Return the [X, Y] coordinate for the center point of the cell that contains the specified text.  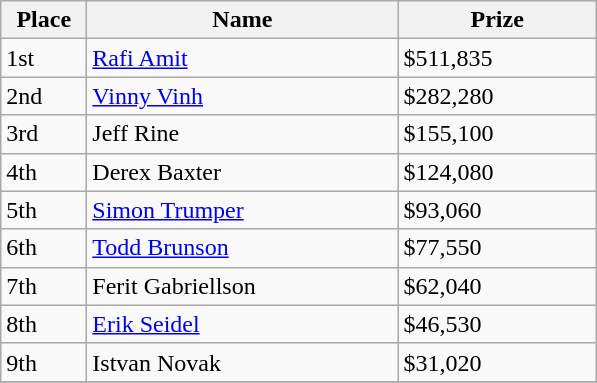
Istvan Novak [242, 362]
Rafi Amit [242, 58]
4th [44, 172]
Todd Brunson [242, 248]
Prize [498, 20]
Vinny Vinh [242, 96]
$282,280 [498, 96]
3rd [44, 134]
$124,080 [498, 172]
$93,060 [498, 210]
Simon Trumper [242, 210]
$511,835 [498, 58]
Derex Baxter [242, 172]
$31,020 [498, 362]
2nd [44, 96]
Name [242, 20]
$155,100 [498, 134]
9th [44, 362]
$62,040 [498, 286]
Erik Seidel [242, 324]
6th [44, 248]
Ferit Gabriellson [242, 286]
5th [44, 210]
$46,530 [498, 324]
Place [44, 20]
1st [44, 58]
$77,550 [498, 248]
7th [44, 286]
Jeff Rine [242, 134]
8th [44, 324]
